Identify which cell holds the provided text, then report its [x, y] central coordinate. 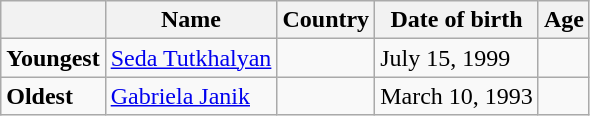
Country [326, 20]
Gabriela Janik [191, 96]
Oldest [53, 96]
Date of birth [457, 20]
July 15, 1999 [457, 58]
March 10, 1993 [457, 96]
Age [564, 20]
Name [191, 20]
Seda Tutkhalyan [191, 58]
Youngest [53, 58]
